Extract the [x, y] coordinate from the center of the cell holding the provided text.  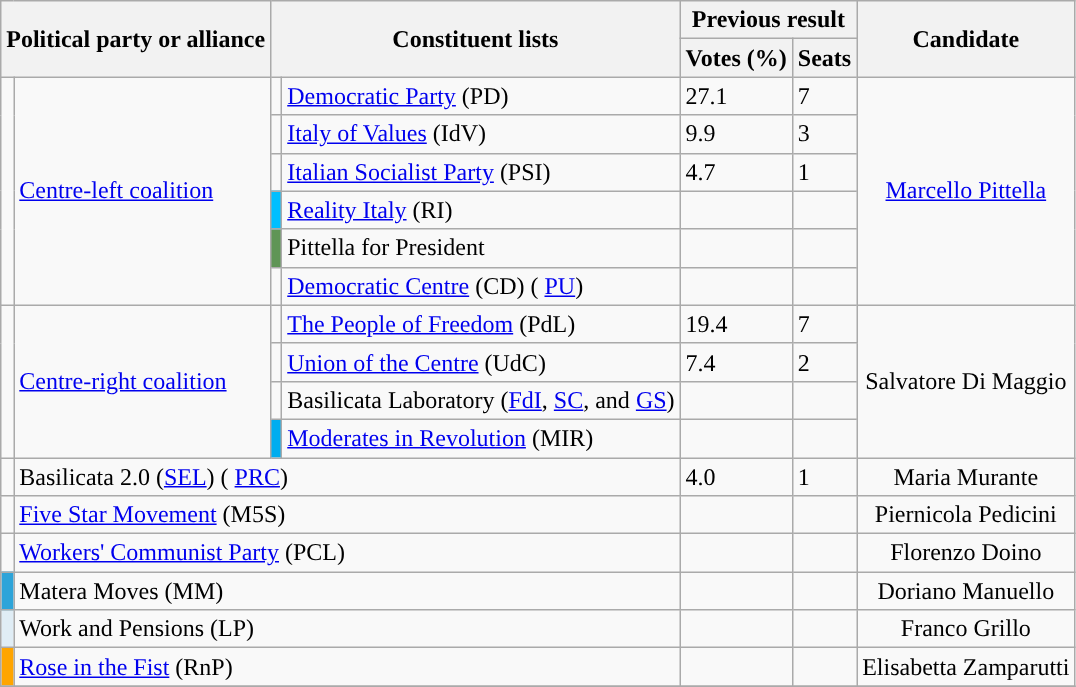
Italy of Values (IdV) [481, 134]
Reality Italy (RI) [481, 210]
Pittella for President [481, 248]
7.4 [736, 362]
Candidate [966, 39]
Seats [824, 58]
Centre-left coalition [142, 191]
Matera Moves (MM) [347, 591]
Basilicata Laboratory (FdI, SC, and GS) [481, 400]
Previous result [768, 20]
2 [824, 362]
Democratic Party (PD) [481, 96]
Union of the Centre (UdC) [481, 362]
Maria Murante [966, 477]
Political party or alliance [136, 39]
Centre-right coalition [142, 381]
Votes (%) [736, 58]
Workers' Communist Party (PCL) [347, 553]
The People of Freedom (PdL) [481, 324]
Five Star Movement (M5S) [347, 515]
27.1 [736, 96]
Salvatore Di Maggio [966, 381]
Marcello Pittella [966, 191]
9.9 [736, 134]
4.0 [736, 477]
4.7 [736, 172]
Work and Pensions (LP) [347, 629]
Doriano Manuello [966, 591]
Florenzo Doino [966, 553]
Italian Socialist Party (PSI) [481, 172]
Elisabetta Zamparutti [966, 667]
Moderates in Revolution (MIR) [481, 438]
3 [824, 134]
Piernicola Pedicini [966, 515]
Democratic Centre (CD) ( PU) [481, 286]
Rose in the Fist (RnP) [347, 667]
Constituent lists [476, 39]
Franco Grillo [966, 629]
19.4 [736, 324]
Basilicata 2.0 (SEL) ( PRC) [347, 477]
